Scan for the cell matching the given text and deliver its [X, Y] coordinate at center. 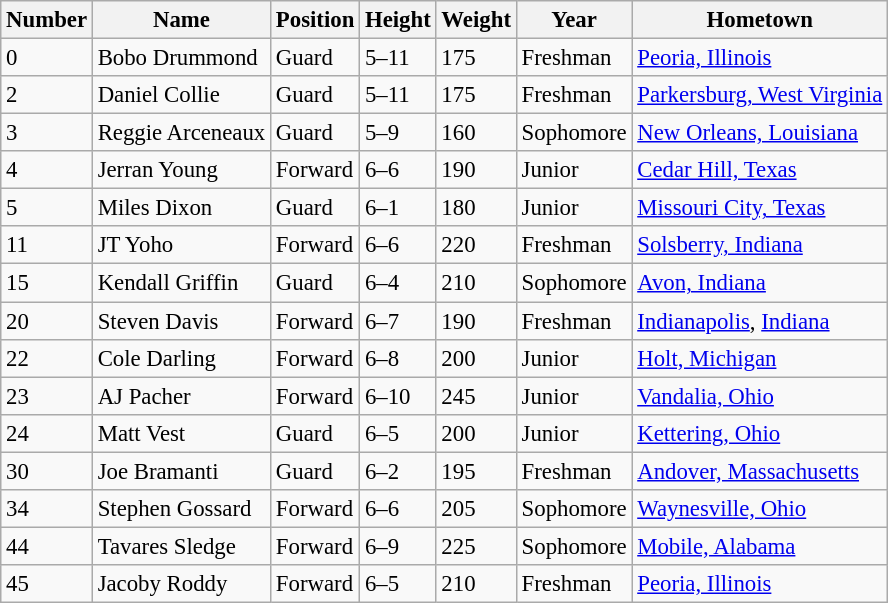
Cedar Hill, Texas [760, 170]
Daniel Collie [181, 95]
Vandalia, Ohio [760, 396]
Solsberry, Indiana [760, 245]
160 [476, 133]
Hometown [760, 20]
34 [47, 509]
Bobo Drummond [181, 58]
15 [47, 283]
Holt, Michigan [760, 358]
Mobile, Alabama [760, 546]
6–9 [398, 546]
22 [47, 358]
New Orleans, Louisiana [760, 133]
Cole Darling [181, 358]
Reggie Arceneaux [181, 133]
Kettering, Ohio [760, 433]
4 [47, 170]
6–10 [398, 396]
6–2 [398, 471]
Name [181, 20]
Parkersburg, West Virginia [760, 95]
20 [47, 321]
Tavares Sledge [181, 546]
245 [476, 396]
3 [47, 133]
195 [476, 471]
6–7 [398, 321]
44 [47, 546]
225 [476, 546]
Kendall Griffin [181, 283]
Jerran Young [181, 170]
24 [47, 433]
205 [476, 509]
Weight [476, 20]
AJ Pacher [181, 396]
30 [47, 471]
6–1 [398, 208]
0 [47, 58]
Height [398, 20]
2 [47, 95]
11 [47, 245]
Miles Dixon [181, 208]
Stephen Gossard [181, 509]
Missouri City, Texas [760, 208]
23 [47, 396]
Year [574, 20]
Jacoby Roddy [181, 584]
5 [47, 208]
45 [47, 584]
Andover, Massachusetts [760, 471]
6–4 [398, 283]
Matt Vest [181, 433]
Steven Davis [181, 321]
6–8 [398, 358]
JT Yoho [181, 245]
Avon, Indiana [760, 283]
180 [476, 208]
220 [476, 245]
Position [316, 20]
5–9 [398, 133]
Waynesville, Ohio [760, 509]
Joe Bramanti [181, 471]
Indianapolis, Indiana [760, 321]
Number [47, 20]
